Find where the given text appears and provide that cell's center as [x, y] coordinate. 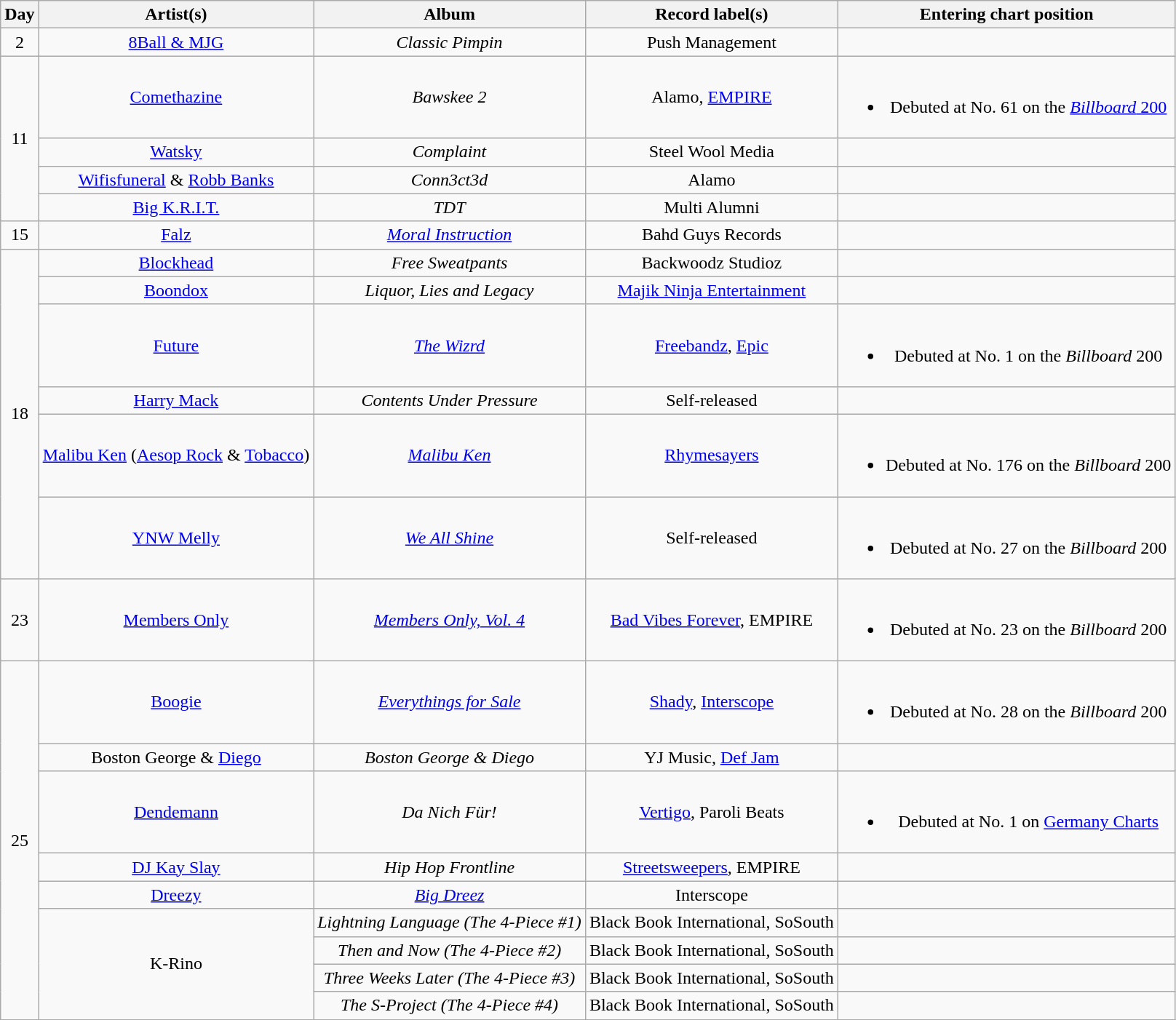
Steel Wool Media [712, 152]
Falz [176, 235]
Members Only, Vol. 4 [450, 620]
DJ Kay Slay [176, 867]
Wifisfuneral & Robb Banks [176, 180]
Dendemann [176, 812]
Vertigo, Paroli Beats [712, 812]
We All Shine [450, 537]
Malibu Ken [450, 455]
Complaint [450, 152]
Debuted at No. 1 on Germany Charts [1006, 812]
Multi Alumni [712, 207]
25 [20, 841]
Freebandz, Epic [712, 345]
Record label(s) [712, 15]
23 [20, 620]
Everythings for Sale [450, 703]
Debuted at No. 61 on the Billboard 200 [1006, 97]
Comethazine [176, 97]
Alamo [712, 180]
YJ Music, Def Jam [712, 757]
Hip Hop Frontline [450, 867]
Push Management [712, 42]
Day [20, 15]
Bad Vibes Forever, EMPIRE [712, 620]
Malibu Ken (Aesop Rock & Tobacco) [176, 455]
Artist(s) [176, 15]
Contents Under Pressure [450, 400]
Debuted at No. 1 on the Billboard 200 [1006, 345]
Shady, Interscope [712, 703]
Boondox [176, 290]
Bawskee 2 [450, 97]
Debuted at No. 28 on the Billboard 200 [1006, 703]
Rhymesayers [712, 455]
2 [20, 42]
11 [20, 138]
Alamo, EMPIRE [712, 97]
Streetsweepers, EMPIRE [712, 867]
Da Nich Für! [450, 812]
Debuted at No. 27 on the Billboard 200 [1006, 537]
Three Weeks Later (The 4-Piece #3) [450, 978]
Boogie [176, 703]
8Ball & MJG [176, 42]
Interscope [712, 895]
15 [20, 235]
Free Sweatpants [450, 263]
Dreezy [176, 895]
Entering chart position [1006, 15]
Conn3ct3d [450, 180]
Liquor, Lies and Legacy [450, 290]
Members Only [176, 620]
Harry Mack [176, 400]
Watsky [176, 152]
The Wizrd [450, 345]
K-Rino [176, 964]
Album [450, 15]
Debuted at No. 23 on the Billboard 200 [1006, 620]
Then and Now (The 4-Piece #2) [450, 950]
YNW Melly [176, 537]
Debuted at No. 176 on the Billboard 200 [1006, 455]
Bahd Guys Records [712, 235]
Big Dreez [450, 895]
Backwoodz Studioz [712, 263]
TDT [450, 207]
The S-Project (The 4-Piece #4) [450, 1005]
Lightning Language (The 4-Piece #1) [450, 923]
Classic Pimpin [450, 42]
Future [176, 345]
Big K.R.I.T. [176, 207]
18 [20, 413]
Blockhead [176, 263]
Majik Ninja Entertainment [712, 290]
Moral Instruction [450, 235]
